Capture the cell that displays the provided text and extract its (X, Y) central coordinate. 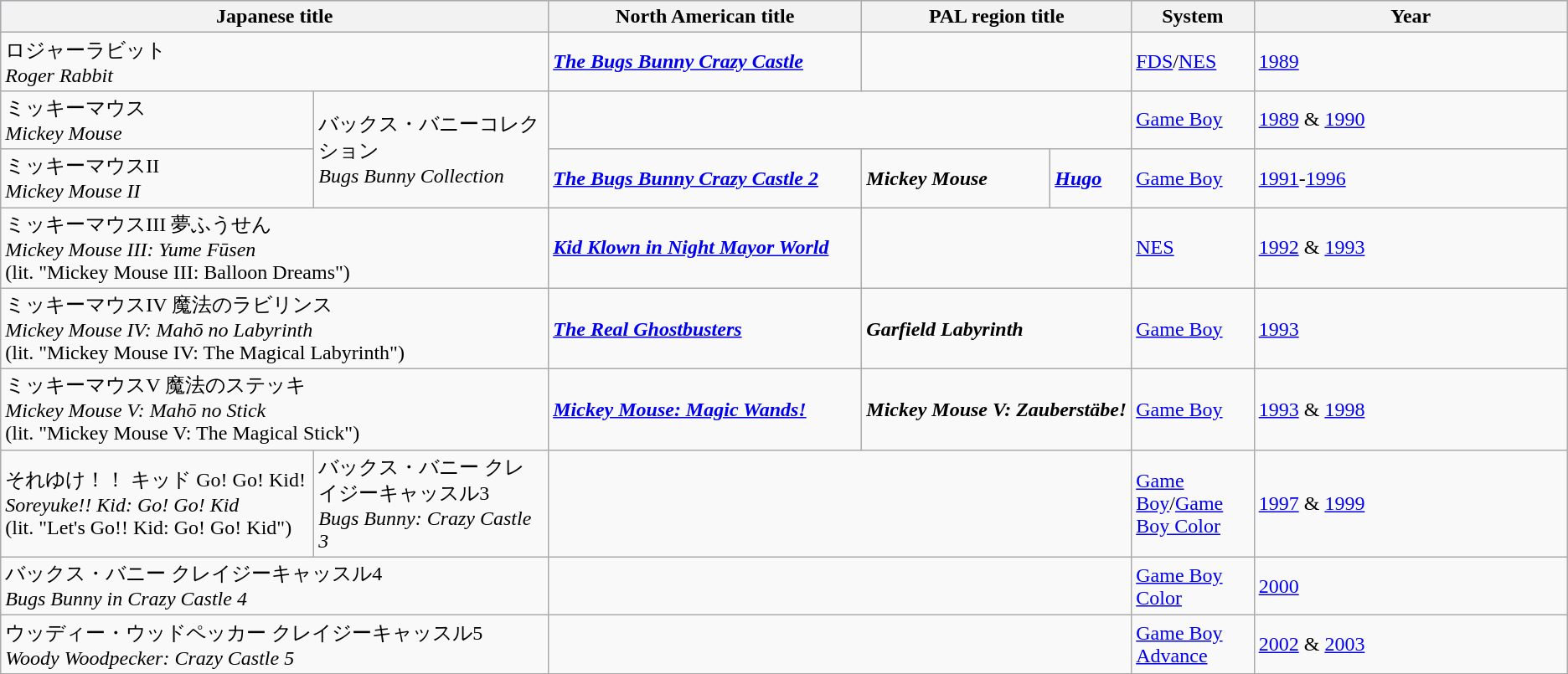
ミッキーマウスV 魔法のステッキMickey Mouse V: Mahō no Stick(lit. "Mickey Mouse V: The Magical Stick") (275, 410)
1993 (1411, 328)
ロジャーラビットRoger Rabbit (275, 62)
2002 & 2003 (1411, 645)
Garfield Labyrinth (997, 328)
1991-1996 (1411, 178)
Game Boy/Game Boy Color (1193, 503)
NES (1193, 248)
Japanese title (275, 17)
Game Boy Advance (1193, 645)
バックス・バニー クレイジーキャッスル3Bugs Bunny: Crazy Castle 3 (431, 503)
1989 & 1990 (1411, 120)
ミッキーマウスMickey Mouse (157, 120)
Mickey Mouse V: Zauberstäbe! (997, 410)
1992 & 1993 (1411, 248)
ウッディー・ウッドペッカー クレイジーキャッスル5Woody Woodpecker: Crazy Castle 5 (275, 645)
Kid Klown in Night Mayor World (705, 248)
1989 (1411, 62)
ミッキーマウスIV 魔法のラビリンスMickey Mouse IV: Mahō no Labyrinth(lit. "Mickey Mouse IV: The Magical Labyrinth") (275, 328)
FDS/NES (1193, 62)
1993 & 1998 (1411, 410)
バックス・バニー クレイジーキャッスル4Bugs Bunny in Crazy Castle 4 (275, 586)
The Real Ghostbusters (705, 328)
PAL region title (997, 17)
The Bugs Bunny Crazy Castle (705, 62)
ミッキーマウスIIMickey Mouse II (157, 178)
System (1193, 17)
1997 & 1999 (1411, 503)
2000 (1411, 586)
Hugo (1091, 178)
Game Boy Color (1193, 586)
Mickey Mouse (957, 178)
バックス・バニーコレクションBugs Bunny Collection (431, 149)
ミッキーマウスIII 夢ふうせんMickey Mouse III: Yume Fūsen(lit. "Mickey Mouse III: Balloon Dreams") (275, 248)
それゆけ！！ キッド Go! Go! Kid!Soreyuke!! Kid: Go! Go! Kid(lit. "Let's Go!! Kid: Go! Go! Kid") (157, 503)
North American title (705, 17)
The Bugs Bunny Crazy Castle 2 (705, 178)
Year (1411, 17)
Mickey Mouse: Magic Wands! (705, 410)
